Capture the cell that displays the provided text and extract its [X, Y] central coordinate. 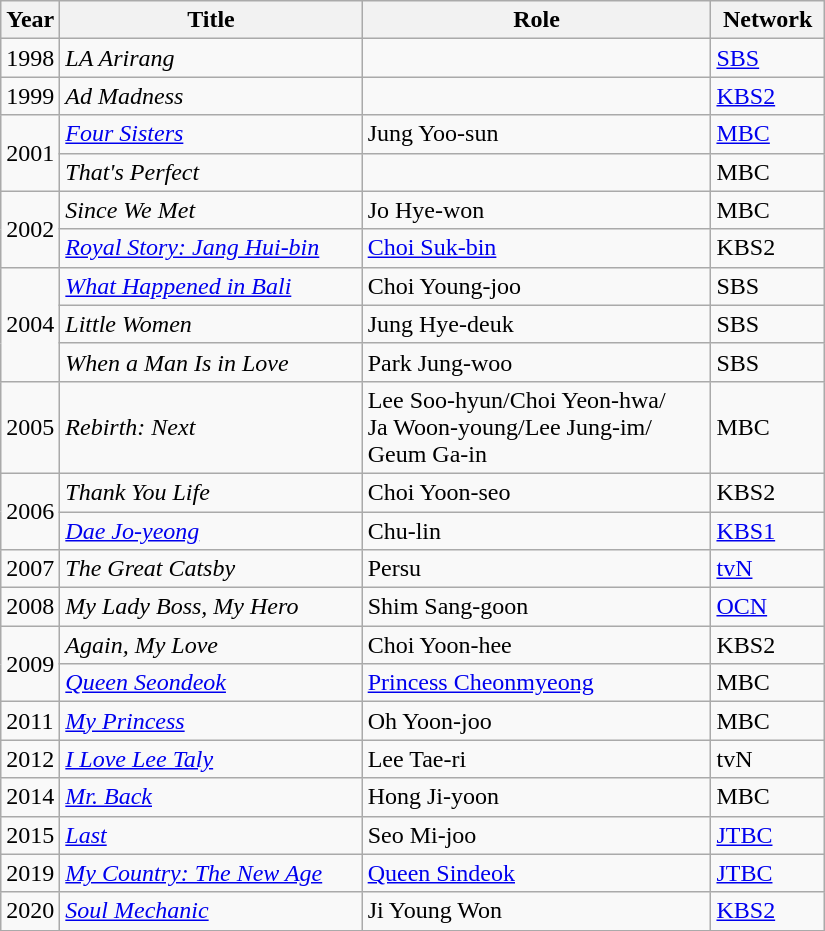
Queen Sindeok [536, 873]
2008 [30, 607]
2004 [30, 324]
1999 [30, 96]
Last [211, 835]
2001 [30, 153]
2007 [30, 569]
Rebirth: Next [211, 427]
Soul Mechanic [211, 911]
Title [211, 20]
Little Women [211, 324]
Ji Young Won [536, 911]
2006 [30, 511]
LA Arirang [211, 58]
KBS1 [768, 531]
2009 [30, 664]
Network [768, 20]
Shim Sang-goon [536, 607]
I Love Lee Taly [211, 759]
Park Jung-woo [536, 362]
2015 [30, 835]
Again, My Love [211, 645]
Oh Yoon-joo [536, 721]
Thank You Life [211, 492]
Choi Young-joo [536, 286]
Princess Cheonmyeong [536, 683]
The Great Catsby [211, 569]
Jung Yoo-sun [536, 134]
Chu-lin [536, 531]
Jo Hye-won [536, 210]
When a Man Is in Love [211, 362]
Seo Mi-joo [536, 835]
2014 [30, 797]
Choi Yoon-seo [536, 492]
Dae Jo-yeong [211, 531]
What Happened in Bali [211, 286]
2011 [30, 721]
My Lady Boss, My Hero [211, 607]
My Princess [211, 721]
Queen Seondeok [211, 683]
Royal Story: Jang Hui-bin [211, 248]
Choi Yoon-hee [536, 645]
Jung Hye-deuk [536, 324]
Lee Tae-ri [536, 759]
2002 [30, 229]
OCN [768, 607]
Role [536, 20]
1998 [30, 58]
2020 [30, 911]
Lee Soo-hyun/Choi Yeon-hwa/Ja Woon-young/Lee Jung-im/Geum Ga-in [536, 427]
Year [30, 20]
That's Perfect [211, 172]
Choi Suk-bin [536, 248]
Hong Ji-yoon [536, 797]
Ad Madness [211, 96]
2019 [30, 873]
Persu [536, 569]
2012 [30, 759]
Since We Met [211, 210]
Mr. Back [211, 797]
2005 [30, 427]
Four Sisters [211, 134]
My Country: The New Age [211, 873]
